Scan for the cell matching the given text and deliver its [X, Y] coordinate at center. 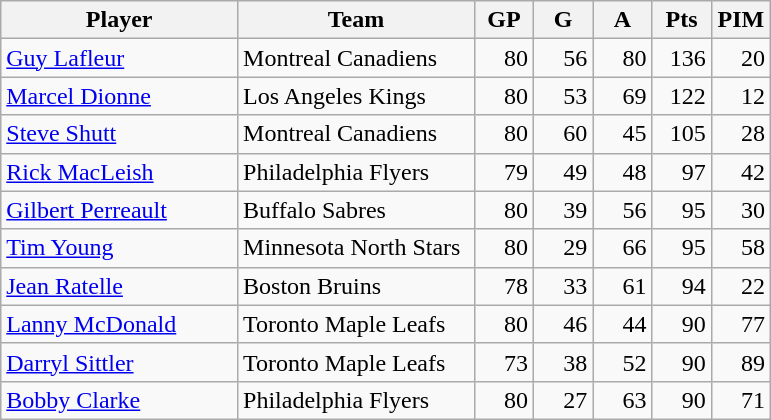
44 [622, 324]
Tim Young [120, 248]
66 [622, 248]
97 [682, 172]
Boston Bruins [356, 286]
46 [564, 324]
28 [740, 134]
61 [622, 286]
12 [740, 96]
Gilbert Perreault [120, 210]
94 [682, 286]
48 [622, 172]
78 [504, 286]
Team [356, 20]
Rick MacLeish [120, 172]
79 [504, 172]
27 [564, 400]
Player [120, 20]
52 [622, 362]
G [564, 20]
GP [504, 20]
53 [564, 96]
Marcel Dionne [120, 96]
Jean Ratelle [120, 286]
20 [740, 58]
77 [740, 324]
Guy Lafleur [120, 58]
33 [564, 286]
69 [622, 96]
39 [564, 210]
60 [564, 134]
Los Angeles Kings [356, 96]
71 [740, 400]
49 [564, 172]
Darryl Sittler [120, 362]
136 [682, 58]
Steve Shutt [120, 134]
Bobby Clarke [120, 400]
30 [740, 210]
63 [622, 400]
45 [622, 134]
42 [740, 172]
89 [740, 362]
29 [564, 248]
Pts [682, 20]
122 [682, 96]
58 [740, 248]
PIM [740, 20]
Lanny McDonald [120, 324]
Minnesota North Stars [356, 248]
38 [564, 362]
A [622, 20]
105 [682, 134]
Buffalo Sabres [356, 210]
22 [740, 286]
73 [504, 362]
